Return the [X, Y] coordinate for the center point of the cell that contains the specified text.  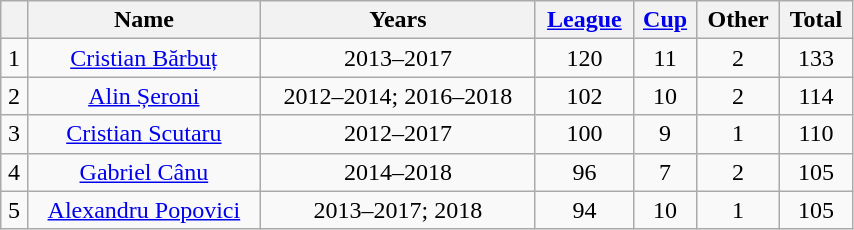
5 [14, 210]
114 [816, 96]
110 [816, 134]
Alexandru Popovici [144, 210]
2013–2017; 2018 [398, 210]
133 [816, 58]
2013–2017 [398, 58]
102 [584, 96]
2014–2018 [398, 172]
94 [584, 210]
100 [584, 134]
Gabriel Cânu [144, 172]
120 [584, 58]
3 [14, 134]
Alin Șeroni [144, 96]
Other [738, 20]
2012–2014; 2016–2018 [398, 96]
League [584, 20]
11 [666, 58]
Total [816, 20]
Years [398, 20]
9 [666, 134]
2012–2017 [398, 134]
Cristian Scutaru [144, 134]
Name [144, 20]
Cup [666, 20]
96 [584, 172]
4 [14, 172]
7 [666, 172]
Cristian Bărbuț [144, 58]
